Output the [X, Y] coordinate of the center of the cell containing the given text.  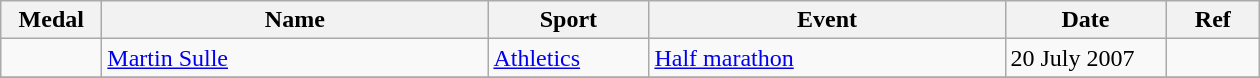
Athletics [568, 58]
Sport [568, 20]
Date [1086, 20]
Half marathon [827, 58]
20 July 2007 [1086, 58]
Martin Sulle [295, 58]
Medal [52, 20]
Event [827, 20]
Name [295, 20]
Ref [1213, 20]
